Identify which cell holds the provided text, then report its (x, y) central coordinate. 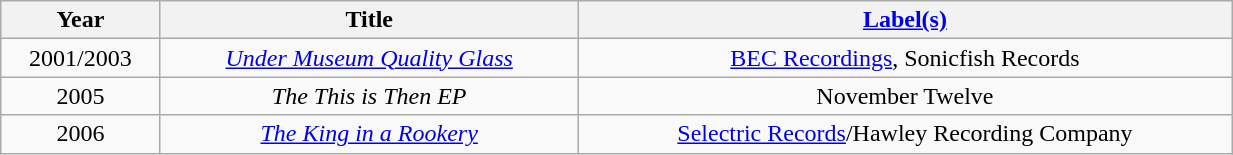
2001/2003 (80, 58)
Title (369, 20)
The King in a Rookery (369, 134)
November Twelve (904, 96)
Selectric Records/Hawley Recording Company (904, 134)
Year (80, 20)
Label(s) (904, 20)
Under Museum Quality Glass (369, 58)
2005 (80, 96)
BEC Recordings, Sonicfish Records (904, 58)
2006 (80, 134)
The This is Then EP (369, 96)
